Provide the (x, y) coordinate of the cell's center where the given text is located.  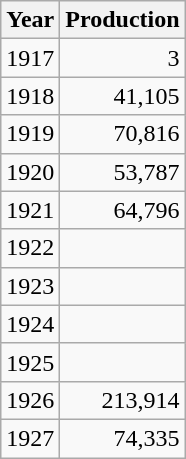
1927 (30, 438)
1923 (30, 286)
74,335 (122, 438)
64,796 (122, 210)
41,105 (122, 96)
213,914 (122, 400)
1919 (30, 134)
1918 (30, 96)
1917 (30, 58)
Year (30, 20)
70,816 (122, 134)
1920 (30, 172)
3 (122, 58)
1924 (30, 324)
1921 (30, 210)
1926 (30, 400)
Production (122, 20)
1925 (30, 362)
1922 (30, 248)
53,787 (122, 172)
